Detect which cell encompasses the target text, then output its [x, y] center coordinate. 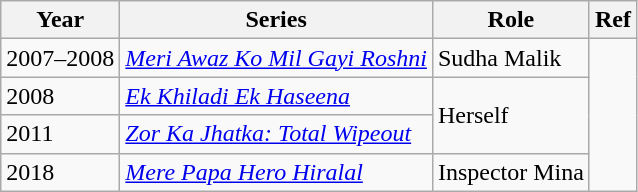
Zor Ka Jhatka: Total Wipeout [276, 134]
Meri Awaz Ko Mil Gayi Roshni [276, 58]
Mere Papa Hero Hiralal [276, 172]
Role [510, 20]
Inspector Mina [510, 172]
Year [60, 20]
Sudha Malik [510, 58]
Series [276, 20]
Ek Khiladi Ek Haseena [276, 96]
2007–2008 [60, 58]
Ref [612, 20]
2011 [60, 134]
2018 [60, 172]
Herself [510, 115]
2008 [60, 96]
